Provide the [X, Y] coordinate of the cell's center where the given text is located.  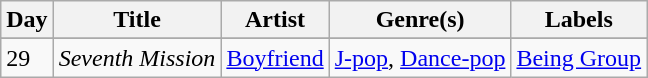
Genre(s) [420, 20]
Artist [275, 20]
Being Group [579, 58]
Title [137, 20]
Day [27, 20]
Labels [579, 20]
J-pop, Dance-pop [420, 58]
Seventh Mission [137, 58]
Boyfriend [275, 58]
29 [27, 58]
